Locate the cell with the specified text and output its (X, Y) center coordinate. 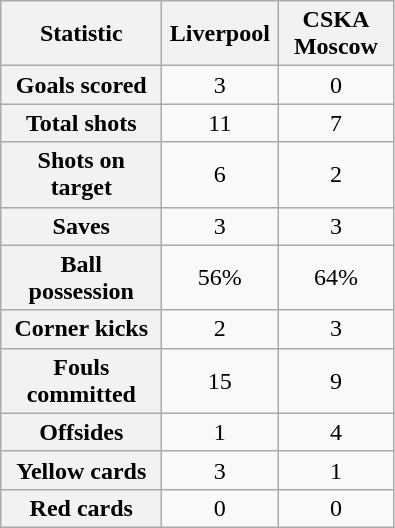
6 (220, 174)
Saves (82, 226)
Offsides (82, 432)
Corner kicks (82, 329)
Liverpool (220, 34)
Statistic (82, 34)
4 (336, 432)
CSKA Moscow (336, 34)
Total shots (82, 123)
Fouls committed (82, 380)
Shots on target (82, 174)
Goals scored (82, 85)
Yellow cards (82, 470)
Red cards (82, 508)
11 (220, 123)
7 (336, 123)
Ball possession (82, 278)
9 (336, 380)
15 (220, 380)
56% (220, 278)
64% (336, 278)
